Extract the [x, y] coordinate from the center of the cell holding the provided text.  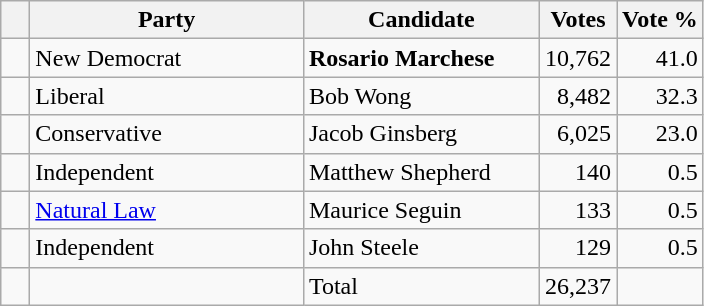
32.3 [660, 96]
Jacob Ginsberg [421, 134]
8,482 [578, 96]
Liberal [167, 96]
129 [578, 248]
Conservative [167, 134]
6,025 [578, 134]
Natural Law [167, 210]
140 [578, 172]
10,762 [578, 58]
26,237 [578, 286]
New Democrat [167, 58]
Candidate [421, 20]
Party [167, 20]
Rosario Marchese [421, 58]
John Steele [421, 248]
Votes [578, 20]
Maurice Seguin [421, 210]
Total [421, 286]
133 [578, 210]
Bob Wong [421, 96]
41.0 [660, 58]
Vote % [660, 20]
23.0 [660, 134]
Matthew Shepherd [421, 172]
